Scan for the cell matching the given text and deliver its [x, y] coordinate at center. 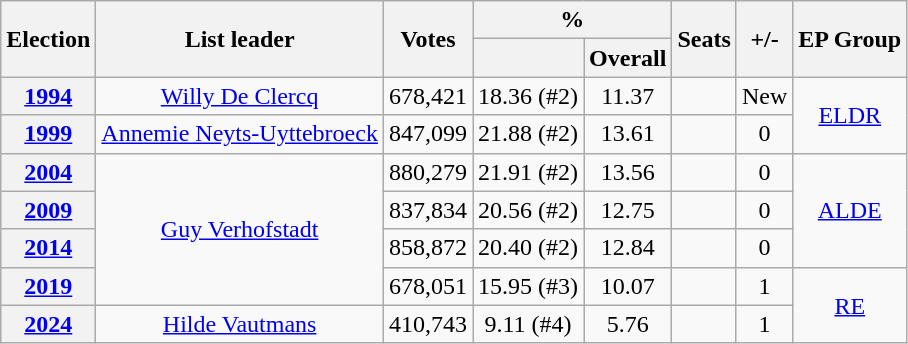
1999 [48, 134]
847,099 [428, 134]
Overall [628, 58]
List leader [240, 39]
Annemie Neyts-Uyttebroeck [240, 134]
RE [850, 305]
11.37 [628, 96]
2024 [48, 324]
13.61 [628, 134]
ALDE [850, 210]
2004 [48, 172]
+/- [764, 39]
858,872 [428, 248]
ELDR [850, 115]
Willy De Clercq [240, 96]
13.56 [628, 172]
EP Group [850, 39]
Seats [704, 39]
Votes [428, 39]
12.84 [628, 248]
21.91 (#2) [528, 172]
Guy Verhofstadt [240, 229]
15.95 (#3) [528, 286]
9.11 (#4) [528, 324]
18.36 (#2) [528, 96]
% [572, 20]
Election [48, 39]
20.40 (#2) [528, 248]
880,279 [428, 172]
10.07 [628, 286]
2009 [48, 210]
20.56 (#2) [528, 210]
1994 [48, 96]
2019 [48, 286]
2014 [48, 248]
Hilde Vautmans [240, 324]
5.76 [628, 324]
410,743 [428, 324]
678,051 [428, 286]
21.88 (#2) [528, 134]
12.75 [628, 210]
837,834 [428, 210]
New [764, 96]
678,421 [428, 96]
